Scan for the cell matching the given text and deliver its (x, y) coordinate at center. 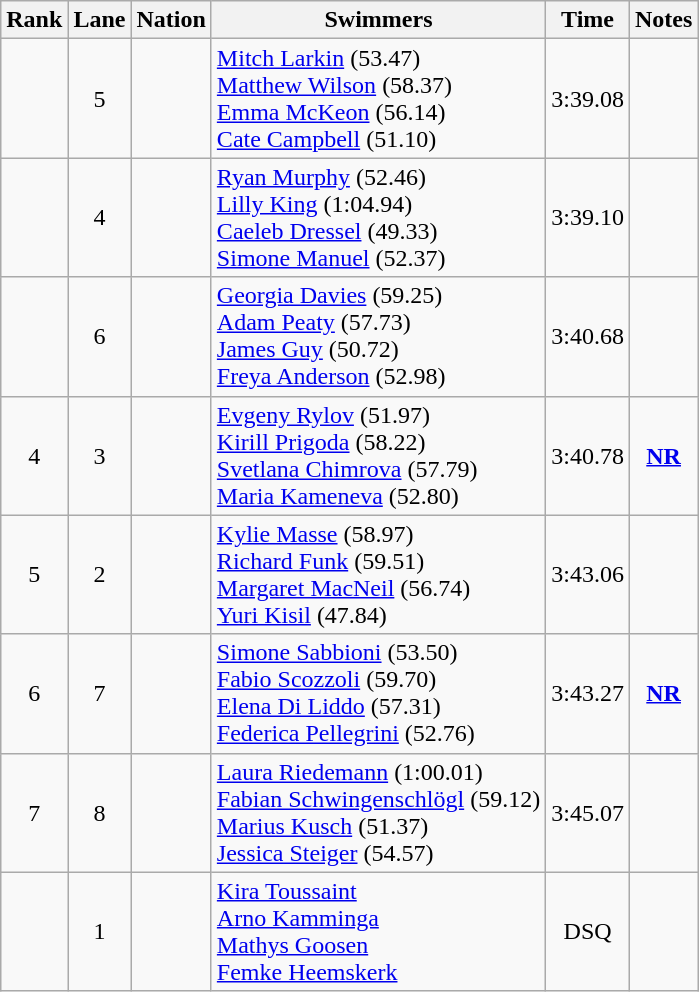
3:43.27 (588, 694)
Swimmers (378, 20)
3 (100, 456)
Evgeny Rylov (51.97)Kirill Prigoda (58.22)Svetlana Chimrova (57.79)Maria Kameneva (52.80) (378, 456)
Ryan Murphy (52.46)Lilly King (1:04.94)Caeleb Dressel (49.33)Simone Manuel (52.37) (378, 218)
Georgia Davies (59.25)Adam Peaty (57.73)James Guy (50.72)Freya Anderson (52.98) (378, 336)
Notes (663, 20)
DSQ (588, 932)
Nation (171, 20)
3:39.10 (588, 218)
Kylie Masse (58.97)Richard Funk (59.51)Margaret MacNeil (56.74)Yuri Kisil (47.84) (378, 574)
3:40.68 (588, 336)
2 (100, 574)
Rank (34, 20)
3:45.07 (588, 812)
Kira ToussaintArno KammingaMathys GoosenFemke Heemskerk (378, 932)
1 (100, 932)
3:43.06 (588, 574)
Mitch Larkin (53.47)Matthew Wilson (58.37)Emma McKeon (56.14)Cate Campbell (51.10) (378, 98)
Time (588, 20)
3:40.78 (588, 456)
Lane (100, 20)
8 (100, 812)
3:39.08 (588, 98)
Laura Riedemann (1:00.01)Fabian Schwingenschlögl (59.12)Marius Kusch (51.37)Jessica Steiger (54.57) (378, 812)
Simone Sabbioni (53.50)Fabio Scozzoli (59.70)Elena Di Liddo (57.31)Federica Pellegrini (52.76) (378, 694)
